Search for the cell housing the specified text and yield its [x, y] center coordinate. 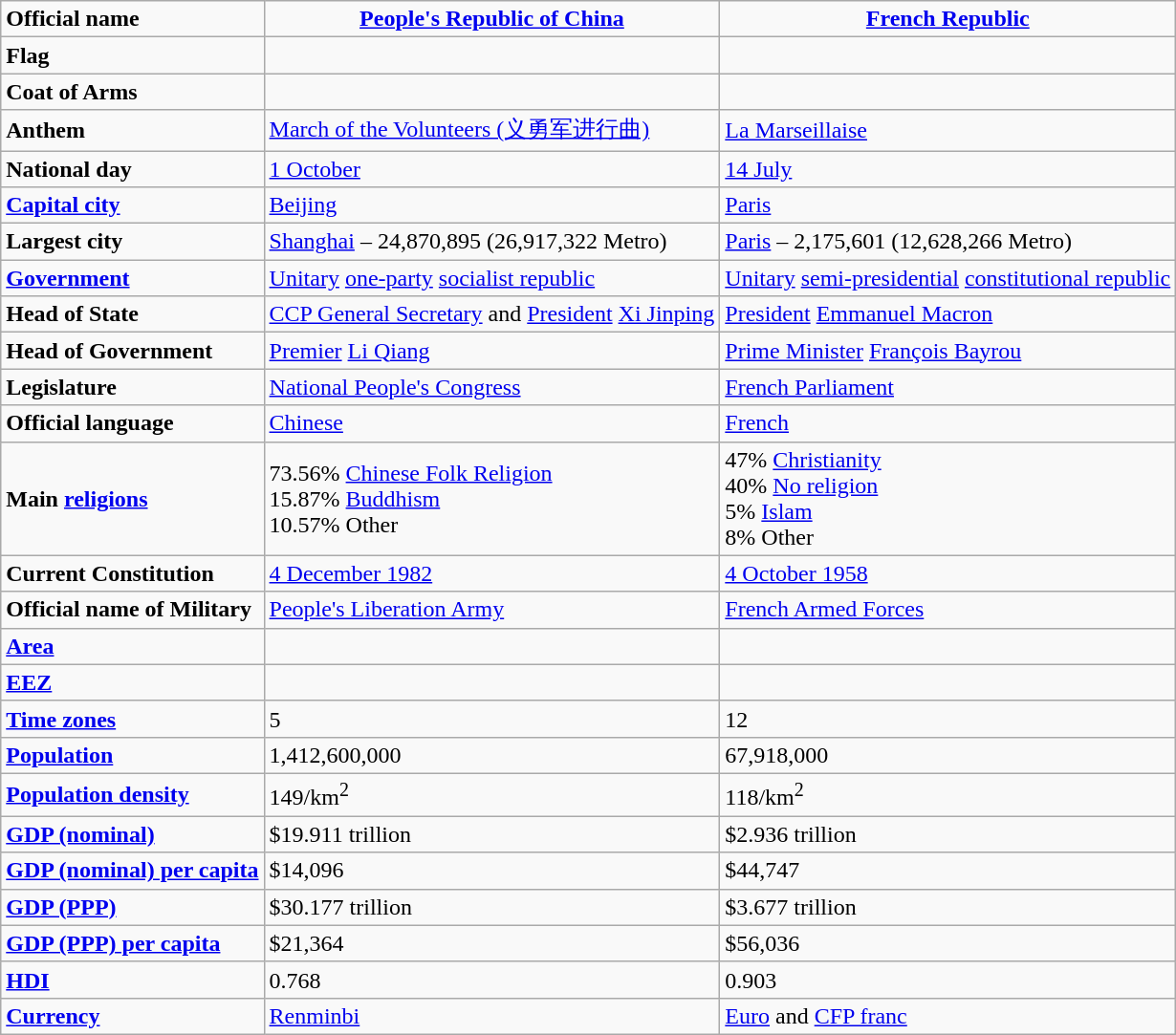
1,412,600,000 [491, 755]
$21,364 [491, 943]
Main religions [132, 499]
French Republic [948, 19]
$3.677 trillion [948, 907]
Chinese [491, 423]
French [948, 423]
Head of State [132, 314]
Population density [132, 795]
12 [948, 719]
French Armed Forces [948, 610]
Euro and CFP franc [948, 1016]
EEZ [132, 682]
Current Constitution [132, 573]
149/km2 [491, 795]
Renminbi [491, 1016]
March of the Volunteers (义勇军进行曲) [491, 130]
Time zones [132, 719]
67,918,000 [948, 755]
0.903 [948, 980]
Unitary semi-presidential constitutional republic [948, 278]
Official name of Military [132, 610]
5 [491, 719]
National People's Congress [491, 387]
GDP (PPP) per capita [132, 943]
4 December 1982 [491, 573]
Largest city [132, 242]
$30.177 trillion [491, 907]
Capital city [132, 205]
$2.936 trillion [948, 834]
Coat of Arms [132, 92]
14 July [948, 169]
47% Christianity40% No religion5% Islam8% Other [948, 499]
President Emmanuel Macron [948, 314]
73.56% Chinese Folk Religion15.87% Buddhism10.57% Other [491, 499]
Official language [132, 423]
4 October 1958 [948, 573]
La Marseillaise [948, 130]
Legislature [132, 387]
118/km2 [948, 795]
Shanghai – 24,870,895 (26,917,322 Metro) [491, 242]
Paris – 2,175,601 (12,628,266 Metro) [948, 242]
1 October [491, 169]
Population [132, 755]
Government [132, 278]
$19.911 trillion [491, 834]
HDI [132, 980]
Beijing [491, 205]
$14,096 [491, 871]
National day [132, 169]
Official name [132, 19]
Head of Government [132, 351]
Unitary one-party socialist republic [491, 278]
Area [132, 646]
French Parliament [948, 387]
Paris [948, 205]
Premier Li Qiang [491, 351]
GDP (nominal) per capita [132, 871]
People's Republic of China [491, 19]
Anthem [132, 130]
Flag [132, 55]
GDP (nominal) [132, 834]
People's Liberation Army [491, 610]
GDP (PPP) [132, 907]
Prime Minister François Bayrou [948, 351]
$44,747 [948, 871]
$56,036 [948, 943]
Currency [132, 1016]
CCP General Secretary and President Xi Jinping [491, 314]
0.768 [491, 980]
